Determine the [x, y] coordinate at the center of the cell enclosing the given text.  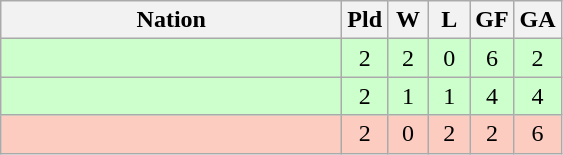
GF [492, 20]
Pld [365, 20]
Nation [172, 20]
GA [538, 20]
W [408, 20]
L [450, 20]
